Extract the (x, y) coordinate from the center of the cell holding the provided text.  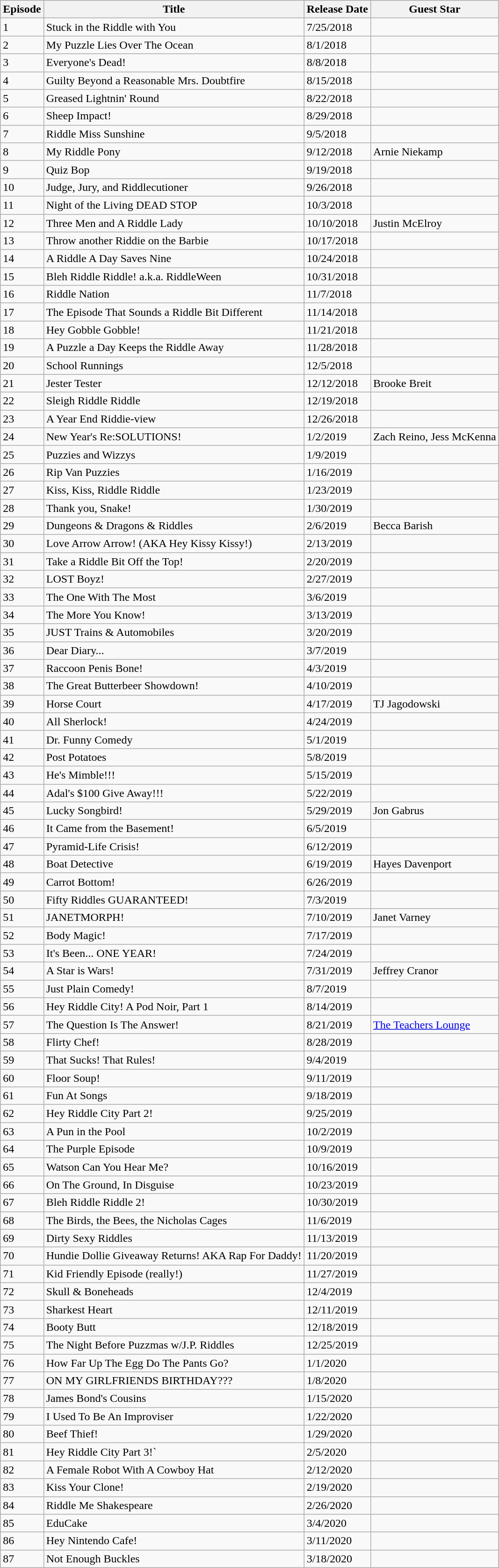
32 (22, 579)
Rip Van Puzzies (174, 472)
47 (22, 846)
83 (22, 1488)
66 (22, 1185)
39 (22, 704)
The Night Before Puzzmas w/J.P. Riddles (174, 1345)
Body Magic! (174, 935)
Post Potatoes (174, 757)
He's Mimble!!! (174, 775)
Bleh Riddle Riddle! a.k.a. RiddleWeen (174, 277)
33 (22, 597)
8/1/2018 (337, 45)
12/19/2018 (337, 401)
Fifty Riddles GUARANTEED! (174, 900)
42 (22, 757)
7/24/2019 (337, 953)
17 (22, 312)
The Purple Episode (174, 1149)
38 (22, 686)
Not Enough Buckles (174, 1559)
20 (22, 365)
Watson Can You Hear Me? (174, 1167)
10/23/2019 (337, 1185)
8/8/2018 (337, 63)
7/10/2019 (337, 918)
10 (22, 187)
Hey Riddle City Part 3!` (174, 1452)
25 (22, 454)
8/7/2019 (337, 989)
31 (22, 562)
12/4/2019 (337, 1291)
ON MY GIRLFRIENDS BIRTHDAY??? (174, 1381)
8/15/2018 (337, 80)
9/4/2019 (337, 1060)
9/5/2018 (337, 134)
It Came from the Basement! (174, 829)
Hey Nintendo Cafe! (174, 1541)
1/15/2020 (337, 1399)
LOST Boyz! (174, 579)
87 (22, 1559)
40 (22, 722)
3/6/2019 (337, 597)
29 (22, 526)
1/16/2019 (337, 472)
9/19/2018 (337, 169)
Guilty Beyond a Reasonable Mrs. Doubtfire (174, 80)
The Question Is The Answer! (174, 1024)
Episode (22, 9)
Justin McElroy (434, 223)
Dear Diary... (174, 650)
12/25/2019 (337, 1345)
1/9/2019 (337, 454)
Release Date (337, 9)
76 (22, 1363)
65 (22, 1167)
That Sucks! That Rules! (174, 1060)
69 (22, 1238)
41 (22, 739)
11/21/2018 (337, 330)
Boat Detective (174, 864)
6/12/2019 (337, 846)
16 (22, 294)
12 (22, 223)
The More You Know! (174, 615)
Hundie Dollie Giveaway Returns! AKA Rap For Daddy! (174, 1256)
Thank you, Snake! (174, 508)
Flirty Chef! (174, 1042)
A Pun in the Pool (174, 1131)
78 (22, 1399)
35 (22, 633)
Throw another Riddie on the Barbie (174, 241)
19 (22, 348)
1/8/2020 (337, 1381)
Title (174, 9)
73 (22, 1309)
5/1/2019 (337, 739)
2/26/2020 (337, 1505)
59 (22, 1060)
8/21/2019 (337, 1024)
7/17/2019 (337, 935)
10/17/2018 (337, 241)
Hayes Davenport (434, 864)
37 (22, 668)
82 (22, 1470)
45 (22, 811)
10/3/2018 (337, 205)
84 (22, 1505)
10/24/2018 (337, 259)
The Great Butterbeer Showdown! (174, 686)
57 (22, 1024)
10/10/2018 (337, 223)
2/12/2020 (337, 1470)
Booty Butt (174, 1327)
A Year End Riddie-view (174, 419)
Jon Gabrus (434, 811)
The One With The Most (174, 597)
Hey Gobble Gobble! (174, 330)
10/30/2019 (337, 1203)
Lucky Songbird! (174, 811)
2/20/2019 (337, 562)
EduCake (174, 1523)
67 (22, 1203)
10/2/2019 (337, 1131)
55 (22, 989)
10/16/2019 (337, 1167)
11/20/2019 (337, 1256)
2/27/2019 (337, 579)
Stuck in the Riddle with You (174, 27)
Riddle Me Shakespeare (174, 1505)
61 (22, 1096)
11/14/2018 (337, 312)
The Birds, the Bees, the Nicholas Cages (174, 1220)
I Used To Be An Improviser (174, 1416)
64 (22, 1149)
1/1/2020 (337, 1363)
81 (22, 1452)
21 (22, 383)
JANETMORPH! (174, 918)
8/14/2019 (337, 1006)
54 (22, 971)
52 (22, 935)
JUST Trains & Automobiles (174, 633)
71 (22, 1274)
Kid Friendly Episode (really!) (174, 1274)
All Sherlock! (174, 722)
Janet Varney (434, 918)
Sharkest Heart (174, 1309)
46 (22, 829)
80 (22, 1434)
70 (22, 1256)
Quiz Bop (174, 169)
6 (22, 116)
Everyone's Dead! (174, 63)
13 (22, 241)
11/13/2019 (337, 1238)
New Year's Re:SOLUTIONS! (174, 437)
10/31/2018 (337, 277)
Hey Riddle City! A Pod Noir, Part 1 (174, 1006)
58 (22, 1042)
12/5/2018 (337, 365)
2/6/2019 (337, 526)
Skull & Boneheads (174, 1291)
3/7/2019 (337, 650)
7/31/2019 (337, 971)
44 (22, 793)
72 (22, 1291)
2 (22, 45)
3/20/2019 (337, 633)
23 (22, 419)
34 (22, 615)
Zach Reino, Jess McKenna (434, 437)
2/13/2019 (337, 544)
3/13/2019 (337, 615)
56 (22, 1006)
Arnie Niekamp (434, 152)
1/2/2019 (337, 437)
49 (22, 882)
Bleh Riddle Riddle 2! (174, 1203)
43 (22, 775)
9/12/2018 (337, 152)
9/18/2019 (337, 1096)
63 (22, 1131)
Riddle Miss Sunshine (174, 134)
The Episode That Sounds a Riddle Bit Different (174, 312)
79 (22, 1416)
6/26/2019 (337, 882)
It's Been... ONE YEAR! (174, 953)
1 (22, 27)
Dirty Sexy Riddles (174, 1238)
68 (22, 1220)
Puzzies and Wizzys (174, 454)
12/12/2018 (337, 383)
2/19/2020 (337, 1488)
3 (22, 63)
11/28/2018 (337, 348)
How Far Up The Egg Do The Pants Go? (174, 1363)
Brooke Breit (434, 383)
14 (22, 259)
77 (22, 1381)
5/29/2019 (337, 811)
7/3/2019 (337, 900)
3/4/2020 (337, 1523)
11/7/2018 (337, 294)
Kiss, Kiss, Riddle Riddle (174, 490)
Raccoon Penis Bone! (174, 668)
Carrot Bottom! (174, 882)
53 (22, 953)
6/19/2019 (337, 864)
A Puzzle a Day Keeps the Riddle Away (174, 348)
74 (22, 1327)
The Teachers Lounge (434, 1024)
18 (22, 330)
28 (22, 508)
A Female Robot With A Cowboy Hat (174, 1470)
1/29/2020 (337, 1434)
Hey Riddle City Part 2! (174, 1114)
48 (22, 864)
24 (22, 437)
A Riddle A Day Saves Nine (174, 259)
Fun At Songs (174, 1096)
School Runnings (174, 365)
Greased Lightnin' Round (174, 98)
50 (22, 900)
4/17/2019 (337, 704)
86 (22, 1541)
Dr. Funny Comedy (174, 739)
3/18/2020 (337, 1559)
Sleigh Riddle Riddle (174, 401)
11/27/2019 (337, 1274)
My Riddle Pony (174, 152)
Judge, Jury, and Riddlecutioner (174, 187)
Night of the Living DEAD STOP (174, 205)
Just Plain Comedy! (174, 989)
Three Men and A Riddle Lady (174, 223)
5/22/2019 (337, 793)
27 (22, 490)
9/25/2019 (337, 1114)
22 (22, 401)
7/25/2018 (337, 27)
A Star is Wars! (174, 971)
8/28/2019 (337, 1042)
8/29/2018 (337, 116)
Beef Thief! (174, 1434)
Guest Star (434, 9)
Sheep Impact! (174, 116)
9/26/2018 (337, 187)
26 (22, 472)
15 (22, 277)
4/3/2019 (337, 668)
8 (22, 152)
9 (22, 169)
12/18/2019 (337, 1327)
Dungeons & Dragons & Riddles (174, 526)
5 (22, 98)
6/5/2019 (337, 829)
9/11/2019 (337, 1078)
Floor Soup! (174, 1078)
My Puzzle Lies Over The Ocean (174, 45)
30 (22, 544)
Take a Riddle Bit Off the Top! (174, 562)
11 (22, 205)
5/15/2019 (337, 775)
Adal's $100 Give Away!!! (174, 793)
12/26/2018 (337, 419)
Riddle Nation (174, 294)
4/24/2019 (337, 722)
Love Arrow Arrow! (AKA Hey Kissy Kissy!) (174, 544)
1/22/2020 (337, 1416)
3/11/2020 (337, 1541)
51 (22, 918)
Kiss Your Clone! (174, 1488)
8/22/2018 (337, 98)
Jeffrey Cranor (434, 971)
Becca Barish (434, 526)
62 (22, 1114)
85 (22, 1523)
TJ Jagodowski (434, 704)
4 (22, 80)
12/11/2019 (337, 1309)
5/8/2019 (337, 757)
10/9/2019 (337, 1149)
On The Ground, In Disguise (174, 1185)
1/23/2019 (337, 490)
Horse Court (174, 704)
60 (22, 1078)
James Bond's Cousins (174, 1399)
36 (22, 650)
75 (22, 1345)
2/5/2020 (337, 1452)
4/10/2019 (337, 686)
Jester Tester (174, 383)
7 (22, 134)
Pyramid-Life Crisis! (174, 846)
1/30/2019 (337, 508)
11/6/2019 (337, 1220)
